For the text-containing cell, return its midpoint in (x, y) coordinate format. 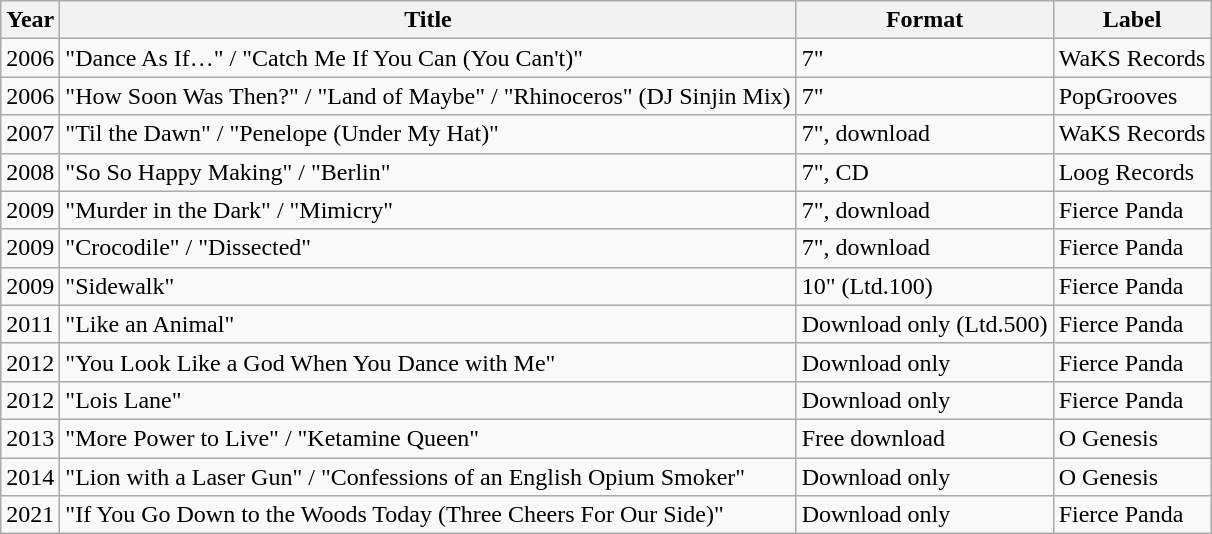
"If You Go Down to the Woods Today (Three Cheers For Our Side)" (428, 515)
2014 (30, 477)
"Like an Animal" (428, 324)
"You Look Like a God When You Dance with Me" (428, 362)
2007 (30, 134)
Label (1132, 20)
"Lois Lane" (428, 400)
"Crocodile" / "Dissected" (428, 248)
"How Soon Was Then?" / "Land of Maybe" / "Rhinoceros" (DJ Sinjin Mix) (428, 96)
2021 (30, 515)
"More Power to Live" / "Ketamine Queen" (428, 438)
"Murder in the Dark" / "Mimicry" (428, 210)
Title (428, 20)
Year (30, 20)
Format (924, 20)
"Lion with a Laser Gun" / "Confessions of an English Opium Smoker" (428, 477)
10" (Ltd.100) (924, 286)
Download only (Ltd.500) (924, 324)
2013 (30, 438)
"Sidewalk" (428, 286)
PopGrooves (1132, 96)
7", CD (924, 172)
"Til the Dawn" / "Penelope (Under My Hat)" (428, 134)
Free download (924, 438)
"So So Happy Making" / "Berlin" (428, 172)
2008 (30, 172)
"Dance As If…" / "Catch Me If You Can (You Can't)" (428, 58)
Loog Records (1132, 172)
2011 (30, 324)
